For the text-containing cell, return its midpoint in [x, y] coordinate format. 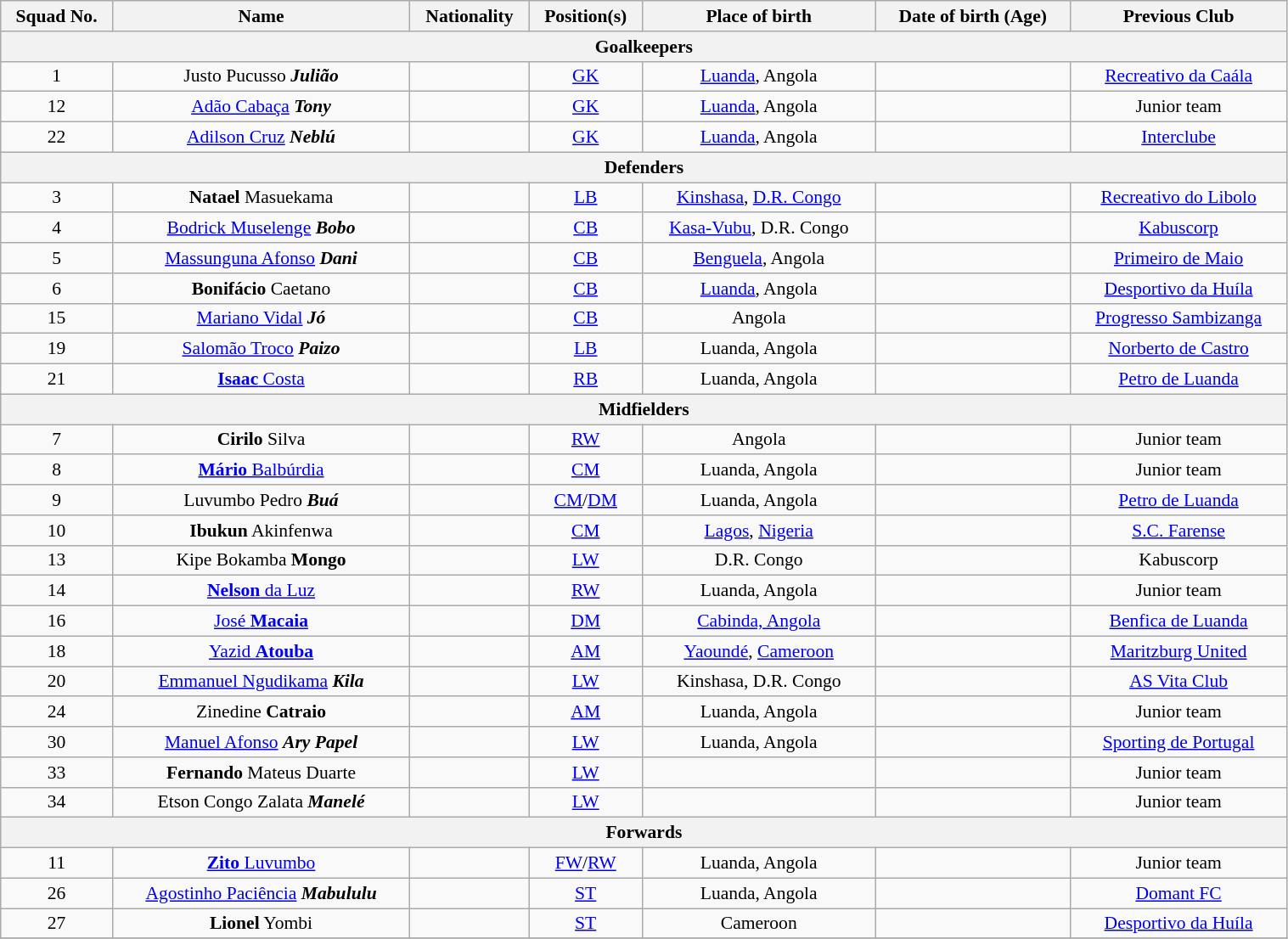
20 [57, 682]
Nelson da Luz [261, 591]
Natael Masuekama [261, 198]
Adilson Cruz Neblú [261, 138]
Cirilo Silva [261, 440]
Nationality [470, 16]
4 [57, 228]
Mário Balbúrdia [261, 470]
Etson Congo Zalata Manelé [261, 802]
3 [57, 198]
Benfica de Luanda [1178, 621]
Bodrick Muselenge Bobo [261, 228]
19 [57, 349]
Position(s) [586, 16]
27 [57, 924]
AS Vita Club [1178, 682]
34 [57, 802]
22 [57, 138]
Norberto de Castro [1178, 349]
18 [57, 651]
FW/RW [586, 863]
Goalkeepers [644, 47]
DM [586, 621]
Manuel Afonso Ary Papel [261, 742]
Lionel Yombi [261, 924]
Previous Club [1178, 16]
Justo Pucusso Julião [261, 76]
Kipe Bokamba Mongo [261, 560]
11 [57, 863]
Name [261, 16]
Maritzburg United [1178, 651]
Isaac Costa [261, 380]
14 [57, 591]
9 [57, 500]
Bonifácio Caetano [261, 289]
Yaoundé, Cameroon [759, 651]
16 [57, 621]
1 [57, 76]
Progresso Sambizanga [1178, 318]
Massunguna Afonso Dani [261, 258]
Recreativo da Caála [1178, 76]
Mariano Vidal Jó [261, 318]
Place of birth [759, 16]
Salomão Troco Paizo [261, 349]
Midfielders [644, 409]
24 [57, 712]
Interclube [1178, 138]
30 [57, 742]
21 [57, 380]
Defenders [644, 167]
Lagos, Nigeria [759, 531]
Date of birth (Age) [973, 16]
15 [57, 318]
Luvumbo Pedro Buá [261, 500]
Yazid Atouba [261, 651]
13 [57, 560]
7 [57, 440]
10 [57, 531]
Zito Luvumbo [261, 863]
D.R. Congo [759, 560]
Primeiro de Maio [1178, 258]
8 [57, 470]
Agostinho Paciência Mabululu [261, 893]
Squad No. [57, 16]
5 [57, 258]
12 [57, 107]
Cameroon [759, 924]
Kasa-Vubu, D.R. Congo [759, 228]
S.C. Farense [1178, 531]
Benguela, Angola [759, 258]
6 [57, 289]
Zinedine Catraio [261, 712]
Sporting de Portugal [1178, 742]
José Macaia [261, 621]
Domant FC [1178, 893]
Emmanuel Ngudikama Kila [261, 682]
RB [586, 380]
Ibukun Akinfenwa [261, 531]
33 [57, 773]
26 [57, 893]
Fernando Mateus Duarte [261, 773]
Recreativo do Libolo [1178, 198]
Cabinda, Angola [759, 621]
CM/DM [586, 500]
Adão Cabaça Tony [261, 107]
Forwards [644, 833]
